Locate the cell with the specified text and output its (x, y) center coordinate. 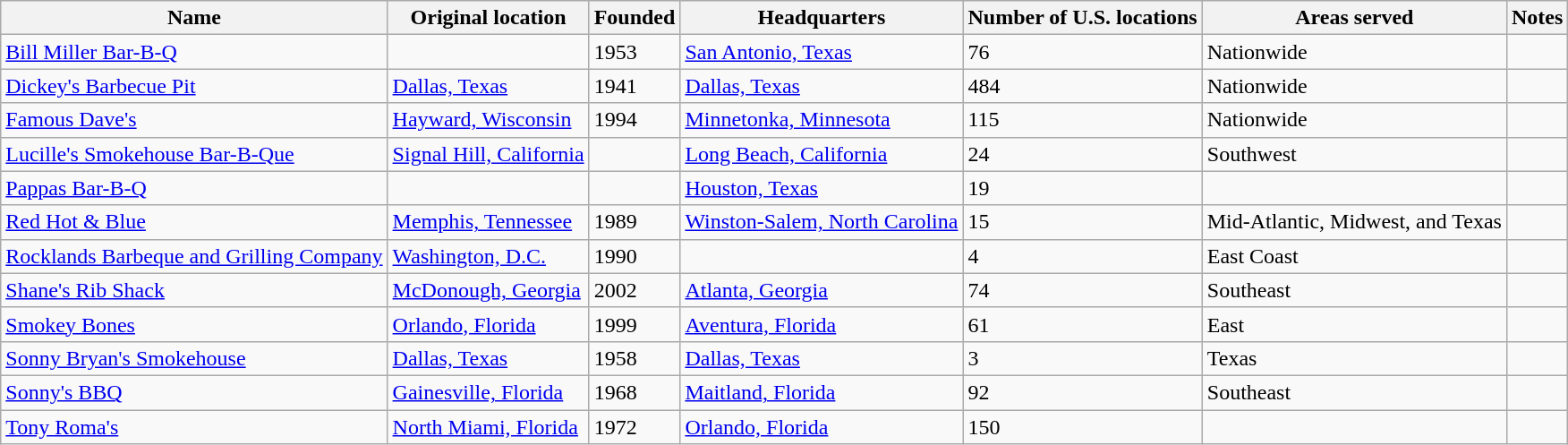
Headquarters (822, 18)
Washington, D.C. (489, 256)
Tony Roma's (194, 427)
San Antonio, Texas (822, 52)
McDonough, Georgia (489, 290)
19 (1083, 188)
Lucille's Smokehouse Bar-B-Que (194, 154)
Areas served (1354, 18)
1941 (635, 86)
Famous Dave's (194, 120)
61 (1083, 324)
Memphis, Tennessee (489, 222)
Minnetonka, Minnesota (822, 120)
Houston, Texas (822, 188)
4 (1083, 256)
Notes (1537, 18)
74 (1083, 290)
Name (194, 18)
Shane's Rib Shack (194, 290)
1953 (635, 52)
Gainesville, Florida (489, 392)
Pappas Bar-B-Q (194, 188)
1994 (635, 120)
115 (1083, 120)
Dickey's Barbecue Pit (194, 86)
Mid-Atlantic, Midwest, and Texas (1354, 222)
Southwest (1354, 154)
Original location (489, 18)
Signal Hill, California (489, 154)
24 (1083, 154)
1990 (635, 256)
East Coast (1354, 256)
North Miami, Florida (489, 427)
Sonny's BBQ (194, 392)
92 (1083, 392)
1958 (635, 358)
Bill Miller Bar-B-Q (194, 52)
Founded (635, 18)
Sonny Bryan's Smokehouse (194, 358)
Number of U.S. locations (1083, 18)
Rocklands Barbeque and Grilling Company (194, 256)
Aventura, Florida (822, 324)
Smokey Bones (194, 324)
15 (1083, 222)
3 (1083, 358)
76 (1083, 52)
Winston-Salem, North Carolina (822, 222)
1972 (635, 427)
1989 (635, 222)
2002 (635, 290)
East (1354, 324)
1968 (635, 392)
Atlanta, Georgia (822, 290)
Maitland, Florida (822, 392)
484 (1083, 86)
Hayward, Wisconsin (489, 120)
150 (1083, 427)
Long Beach, California (822, 154)
1999 (635, 324)
Texas (1354, 358)
Red Hot & Blue (194, 222)
